Output the (X, Y) coordinate of the center of the cell containing the given text.  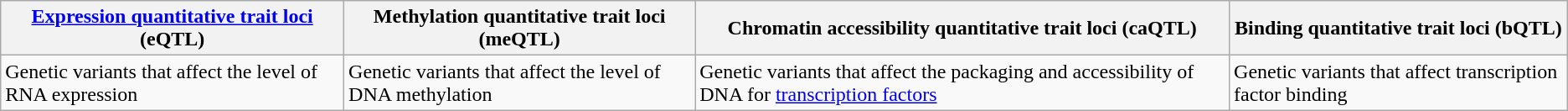
Expression quantitative trait loci (eQTL) (173, 29)
Genetic variants that affect the packaging and accessibility of DNA for transcription factors (962, 82)
Genetic variants that affect the level of RNA expression (173, 82)
Binding quantitative trait loci (bQTL) (1399, 29)
Genetic variants that affect the level of DNA methylation (519, 82)
Methylation quantitative trait loci (meQTL) (519, 29)
Chromatin accessibility quantitative trait loci (caQTL) (962, 29)
Genetic variants that affect transcription factor binding (1399, 82)
